Extract the (X, Y) coordinate from the center of the cell holding the provided text.  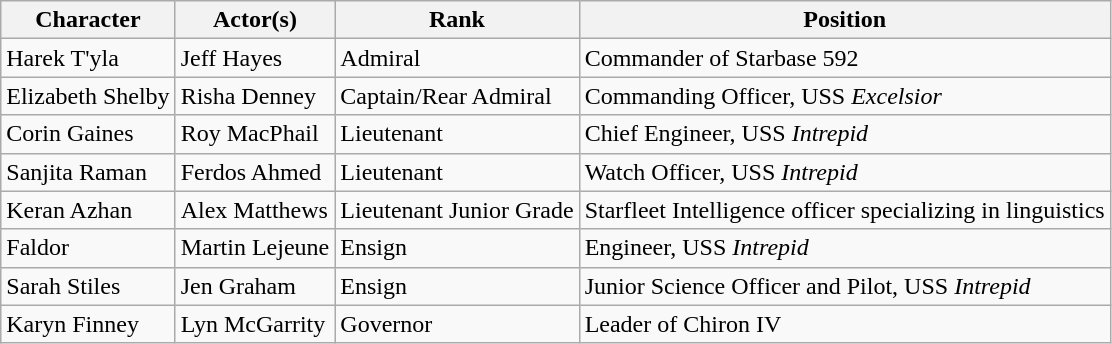
Sarah Stiles (88, 286)
Faldor (88, 248)
Roy MacPhail (255, 134)
Governor (457, 324)
Admiral (457, 58)
Character (88, 20)
Karyn Finney (88, 324)
Jen Graham (255, 286)
Leader of Chiron IV (844, 324)
Risha Denney (255, 96)
Ferdos Ahmed (255, 172)
Actor(s) (255, 20)
Chief Engineer, USS Intrepid (844, 134)
Martin Lejeune (255, 248)
Lieutenant Junior Grade (457, 210)
Elizabeth Shelby (88, 96)
Starfleet Intelligence officer specializing in linguistics (844, 210)
Commanding Officer, USS Excelsior (844, 96)
Harek T'yla (88, 58)
Keran Azhan (88, 210)
Captain/Rear Admiral (457, 96)
Jeff Hayes (255, 58)
Position (844, 20)
Engineer, USS Intrepid (844, 248)
Commander of Starbase 592 (844, 58)
Junior Science Officer and Pilot, USS Intrepid (844, 286)
Watch Officer, USS Intrepid (844, 172)
Alex Matthews (255, 210)
Lyn McGarrity (255, 324)
Rank (457, 20)
Sanjita Raman (88, 172)
Corin Gaines (88, 134)
